Return the [x, y] coordinate for the center point of the cell that contains the specified text.  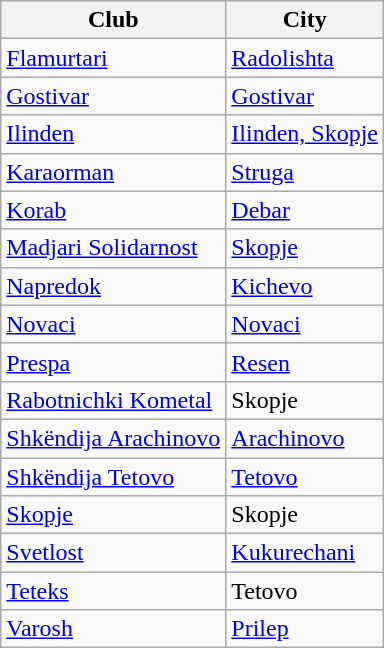
Flamurtari [114, 58]
Napredok [114, 286]
Resen [305, 362]
Ilinden [114, 134]
Rabotnichki Kometal [114, 400]
Svetlost [114, 553]
Debar [305, 210]
Teteks [114, 591]
City [305, 20]
Shkëndija Tetovo [114, 477]
Korab [114, 210]
Club [114, 20]
Ilinden, Skopje [305, 134]
Radolishta [305, 58]
Varosh [114, 629]
Kichevo [305, 286]
Karaorman [114, 172]
Shkëndija Arachinovo [114, 438]
Prespa [114, 362]
Kukurechani [305, 553]
Prilep [305, 629]
Madjari Solidarnost [114, 248]
Struga [305, 172]
Arachinovo [305, 438]
